Extract the [X, Y] coordinate from the center of the cell holding the provided text.  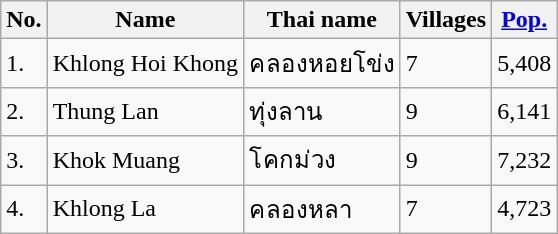
Khok Muang [145, 160]
Name [145, 20]
Khlong Hoi Khong [145, 64]
5,408 [524, 64]
2. [24, 112]
Villages [446, 20]
6,141 [524, 112]
คลองหอยโข่ง [322, 64]
1. [24, 64]
คลองหลา [322, 208]
4. [24, 208]
7,232 [524, 160]
Pop. [524, 20]
4,723 [524, 208]
โคกม่วง [322, 160]
Thung Lan [145, 112]
ทุ่งลาน [322, 112]
3. [24, 160]
Khlong La [145, 208]
Thai name [322, 20]
No. [24, 20]
